Scan for the cell matching the given text and deliver its [X, Y] coordinate at center. 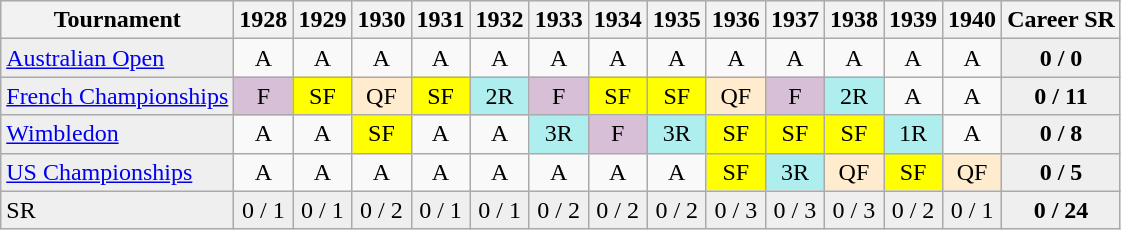
1928 [264, 20]
0 / 0 [1062, 58]
1930 [382, 20]
US Championships [118, 172]
1937 [794, 20]
1939 [914, 20]
1929 [322, 20]
1932 [500, 20]
1934 [618, 20]
1936 [736, 20]
1R [914, 134]
Australian Open [118, 58]
1940 [972, 20]
1938 [854, 20]
1933 [558, 20]
1931 [440, 20]
SR [118, 210]
0 / 5 [1062, 172]
Tournament [118, 20]
0 / 24 [1062, 210]
Wimbledon [118, 134]
1935 [676, 20]
Career SR [1062, 20]
0 / 8 [1062, 134]
0 / 11 [1062, 96]
French Championships [118, 96]
